Locate the cell with the specified text and output its (X, Y) center coordinate. 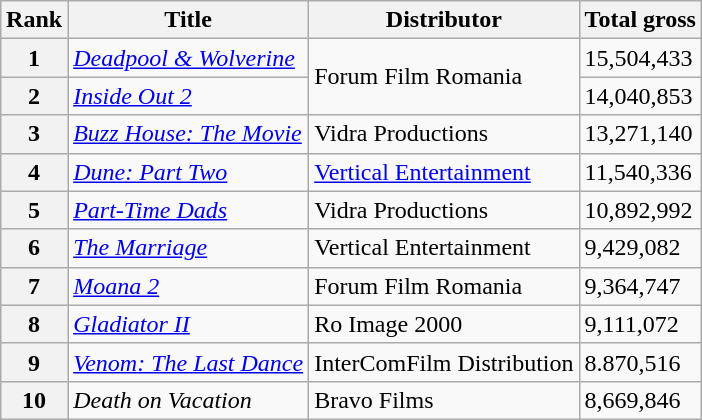
Venom: The Last Dance (188, 362)
The Marriage (188, 248)
4 (34, 172)
Dune: Part Two (188, 172)
Inside Out 2 (188, 96)
Death on Vacation (188, 400)
7 (34, 286)
Buzz House: The Movie (188, 134)
Part-Time Dads (188, 210)
13,271,140 (640, 134)
10,892,992 (640, 210)
8,669,846 (640, 400)
14,040,853 (640, 96)
10 (34, 400)
Deadpool & Wolverine (188, 58)
9,429,082 (640, 248)
9 (34, 362)
InterComFilm Distribution (444, 362)
Rank (34, 20)
8.870,516 (640, 362)
6 (34, 248)
Title (188, 20)
1 (34, 58)
Gladiator II (188, 324)
5 (34, 210)
2 (34, 96)
8 (34, 324)
3 (34, 134)
9,111,072 (640, 324)
Total gross (640, 20)
Moana 2 (188, 286)
11,540,336 (640, 172)
9,364,747 (640, 286)
15,504,433 (640, 58)
Distributor (444, 20)
Ro Image 2000 (444, 324)
Bravo Films (444, 400)
